Search for the cell housing the specified text and yield its (x, y) center coordinate. 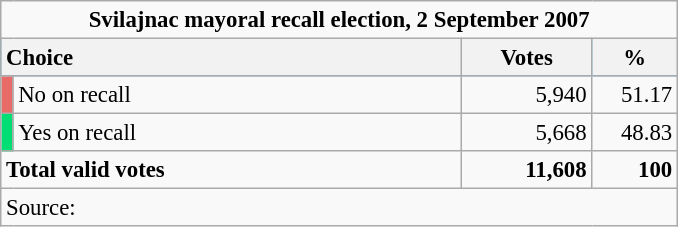
48.83 (635, 133)
Source: (340, 208)
Svilajnac mayoral recall election, 2 September 2007 (340, 20)
No on recall (237, 95)
Total valid votes (232, 170)
Choice (232, 58)
% (635, 58)
Yes on recall (237, 133)
5,668 (526, 133)
Votes (526, 58)
5,940 (526, 95)
100 (635, 170)
11,608 (526, 170)
51.17 (635, 95)
